Search for the cell housing the specified text and yield its [x, y] center coordinate. 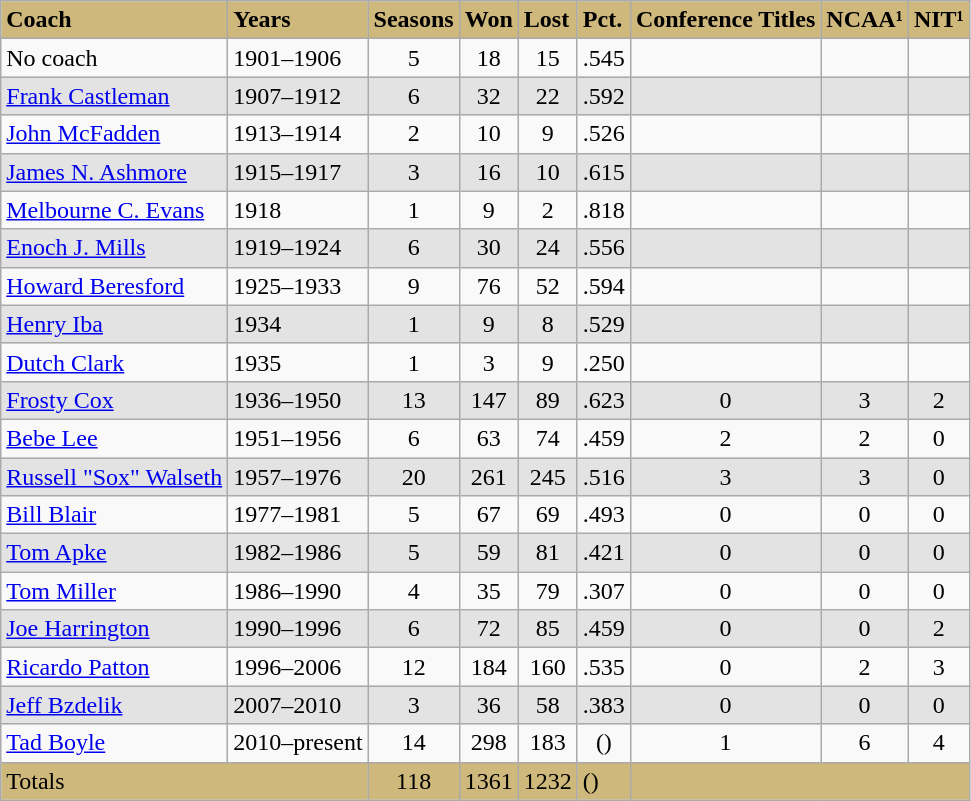
118 [414, 781]
184 [488, 667]
Seasons [414, 20]
.615 [604, 172]
.592 [604, 96]
Lost [548, 20]
1934 [298, 324]
35 [488, 591]
Frank Castleman [114, 96]
1915–1917 [298, 172]
Melbourne C. Evans [114, 210]
59 [488, 553]
1986–1990 [298, 591]
Bill Blair [114, 515]
13 [414, 400]
67 [488, 515]
1918 [298, 210]
Won [488, 20]
15 [548, 58]
Enoch J. Mills [114, 248]
58 [548, 705]
261 [488, 477]
.535 [604, 667]
30 [488, 248]
12 [414, 667]
.545 [604, 58]
Howard Beresford [114, 286]
Dutch Clark [114, 362]
Joe Harrington [114, 629]
69 [548, 515]
Years [298, 20]
Coach [114, 20]
1935 [298, 362]
.421 [604, 553]
8 [548, 324]
1951–1956 [298, 438]
Tom Miller [114, 591]
1232 [548, 781]
22 [548, 96]
52 [548, 286]
2007–2010 [298, 705]
183 [548, 743]
Jeff Bzdelik [114, 705]
.529 [604, 324]
Henry Iba [114, 324]
Ricardo Patton [114, 667]
NIT¹ [938, 20]
1913–1914 [298, 134]
1977–1981 [298, 515]
1919–1924 [298, 248]
1925–1933 [298, 286]
No coach [114, 58]
79 [548, 591]
1936–1950 [298, 400]
74 [548, 438]
.818 [604, 210]
63 [488, 438]
.493 [604, 515]
1957–1976 [298, 477]
James N. Ashmore [114, 172]
.250 [604, 362]
89 [548, 400]
Pct. [604, 20]
Totals [184, 781]
1996–2006 [298, 667]
36 [488, 705]
16 [488, 172]
81 [548, 553]
1907–1912 [298, 96]
1990–1996 [298, 629]
1901–1906 [298, 58]
32 [488, 96]
1982–1986 [298, 553]
298 [488, 743]
.556 [604, 248]
85 [548, 629]
.594 [604, 286]
76 [488, 286]
.526 [604, 134]
NCAA¹ [865, 20]
Tad Boyle [114, 743]
.516 [604, 477]
160 [548, 667]
1361 [488, 781]
.623 [604, 400]
245 [548, 477]
.307 [604, 591]
147 [488, 400]
24 [548, 248]
Tom Apke [114, 553]
Bebe Lee [114, 438]
14 [414, 743]
.383 [604, 705]
Russell "Sox" Walseth [114, 477]
Frosty Cox [114, 400]
20 [414, 477]
Conference Titles [725, 20]
18 [488, 58]
72 [488, 629]
2010–present [298, 743]
John McFadden [114, 134]
